Extract the (x, y) coordinate from the center of the cell holding the provided text.  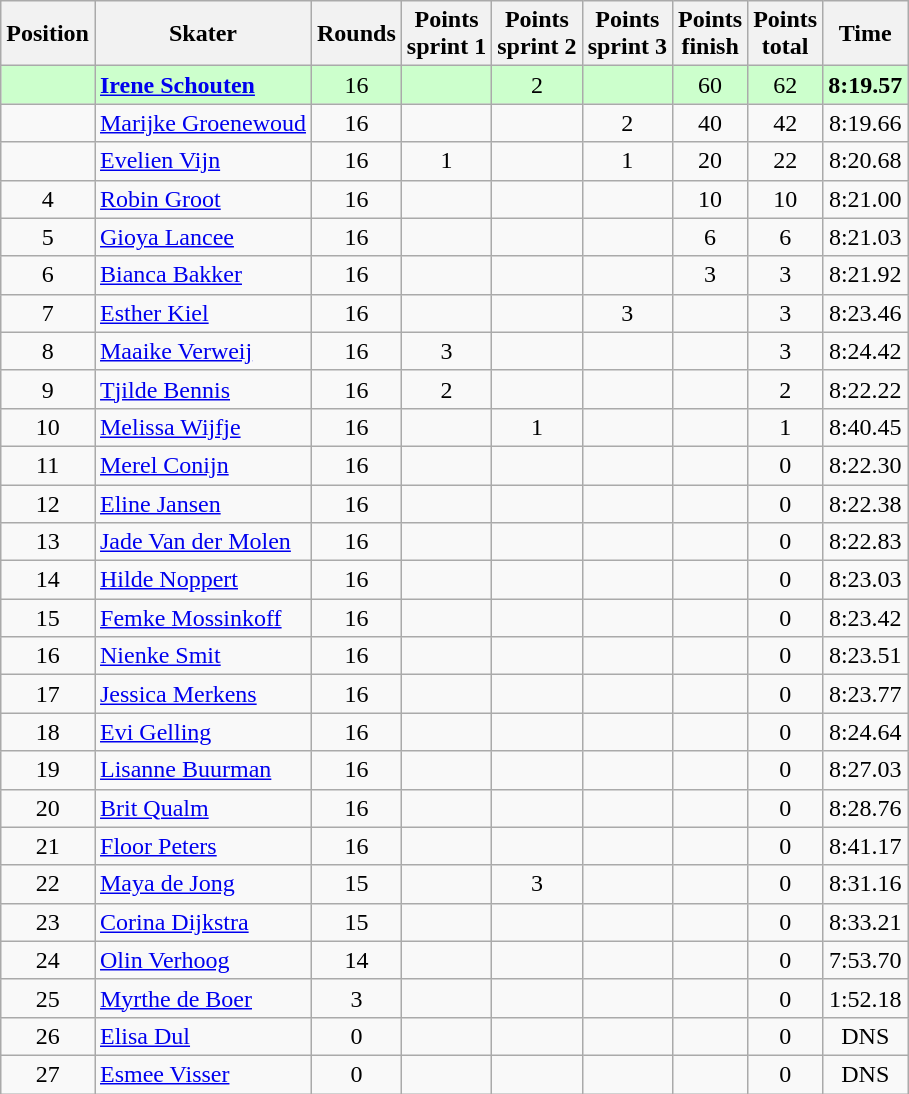
27 (48, 1074)
Jessica Merkens (202, 694)
Marijke Groenewoud (202, 123)
62 (786, 85)
Hilde Noppert (202, 580)
Evelien Vijn (202, 161)
40 (710, 123)
7:53.70 (866, 960)
Maaike Verweij (202, 351)
Myrthe de Boer (202, 998)
8:21.92 (866, 275)
8:22.38 (866, 503)
11 (48, 465)
Evi Gelling (202, 732)
26 (48, 1036)
8:20.68 (866, 161)
Olin Verhoog (202, 960)
8:40.45 (866, 427)
8:19.57 (866, 85)
4 (48, 199)
7 (48, 313)
9 (48, 389)
8:41.17 (866, 846)
Time (866, 34)
Nienke Smit (202, 656)
Bianca Bakker (202, 275)
17 (48, 694)
8 (48, 351)
8:31.16 (866, 884)
Brit Qualm (202, 808)
8:24.64 (866, 732)
Merel Conijn (202, 465)
Points total (786, 34)
8:23.42 (866, 618)
Points sprint 1 (446, 34)
5 (48, 237)
Skater (202, 34)
Jade Van der Molen (202, 542)
18 (48, 732)
8:23.46 (866, 313)
Esmee Visser (202, 1074)
24 (48, 960)
8:22.83 (866, 542)
8:23.77 (866, 694)
8:21.00 (866, 199)
19 (48, 770)
8:33.21 (866, 922)
Floor Peters (202, 846)
Eline Jansen (202, 503)
8:21.03 (866, 237)
Points sprint 3 (627, 34)
Lisanne Buurman (202, 770)
Points finish (710, 34)
21 (48, 846)
13 (48, 542)
8:23.51 (866, 656)
Tjilde Bennis (202, 389)
12 (48, 503)
8:27.03 (866, 770)
8:24.42 (866, 351)
Corina Dijkstra (202, 922)
Esther Kiel (202, 313)
8:28.76 (866, 808)
Points sprint 2 (537, 34)
42 (786, 123)
8:22.22 (866, 389)
60 (710, 85)
Robin Groot (202, 199)
1:52.18 (866, 998)
Melissa Wijfje (202, 427)
Femke Mossinkoff (202, 618)
Maya de Jong (202, 884)
Irene Schouten (202, 85)
Rounds (357, 34)
8:23.03 (866, 580)
25 (48, 998)
8:19.66 (866, 123)
Elisa Dul (202, 1036)
8:22.30 (866, 465)
23 (48, 922)
Position (48, 34)
Gioya Lancee (202, 237)
